Find where the given text appears and provide that cell's center as (x, y) coordinate. 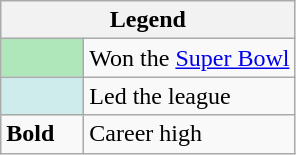
Won the Super Bowl (190, 58)
Career high (190, 134)
Legend (148, 20)
Led the league (190, 96)
Bold (42, 134)
